For the text-containing cell, return its midpoint in (X, Y) coordinate format. 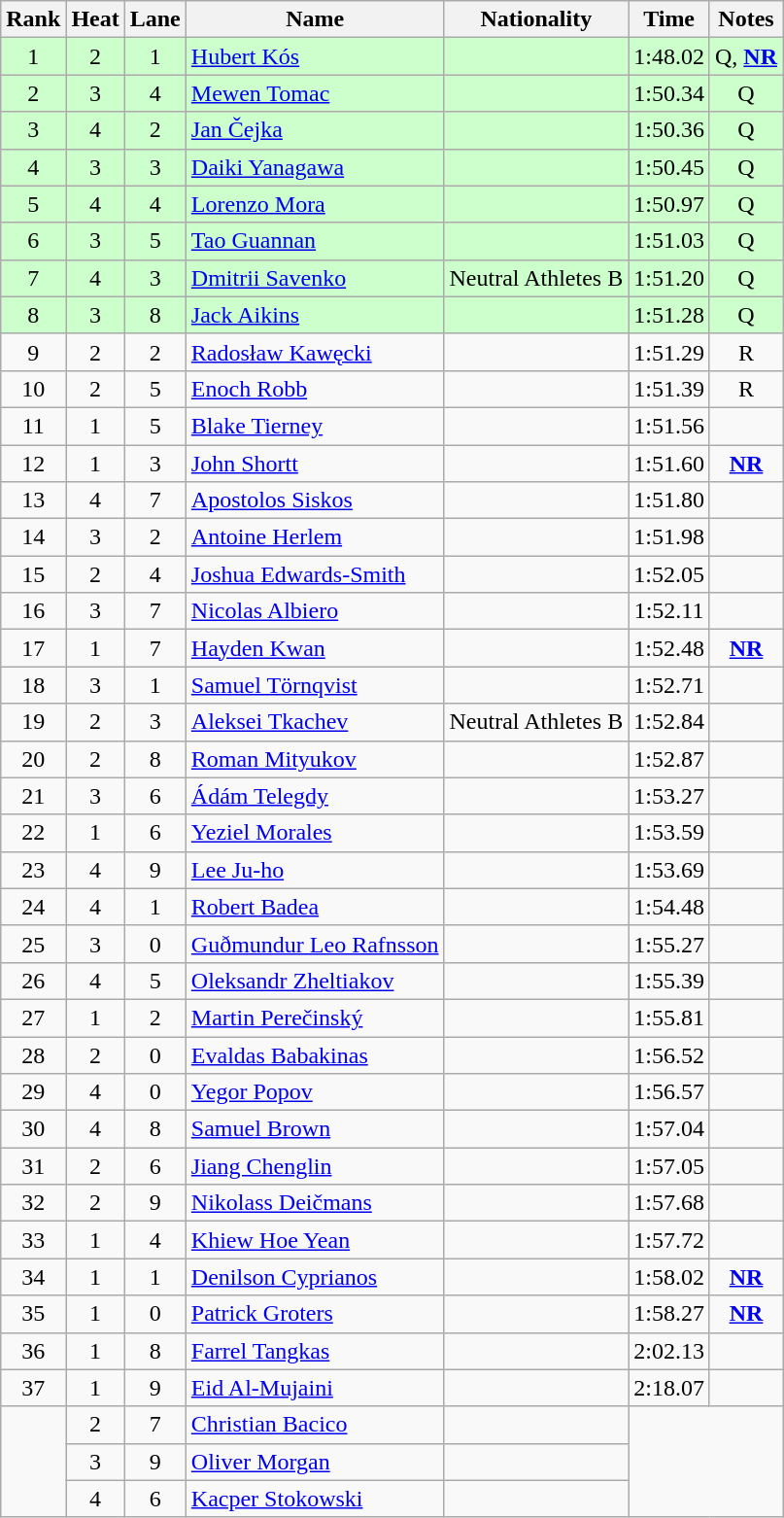
11 (33, 426)
Kacper Stokowski (315, 1499)
2:18.07 (669, 1388)
Eid Al-Mujaini (315, 1388)
1:58.27 (669, 1314)
Tao Guannan (315, 241)
Lee Ju-ho (315, 870)
Mewen Tomac (315, 93)
1:56.52 (669, 1054)
Rank (33, 19)
Dmitrii Savenko (315, 278)
1:55.27 (669, 944)
Evaldas Babakinas (315, 1054)
Lane (155, 19)
12 (33, 464)
Farrel Tangkas (315, 1351)
1:53.27 (669, 796)
1:52.71 (669, 685)
1:50.36 (669, 130)
Oleksandr Zheltiakov (315, 981)
1:52.87 (669, 759)
Hubert Kós (315, 56)
35 (33, 1314)
Roman Mityukov (315, 759)
Radosław Kawęcki (315, 352)
Denilson Cyprianos (315, 1277)
1:51.56 (669, 426)
Antoine Herlem (315, 537)
10 (33, 389)
1:52.84 (669, 722)
1:54.48 (669, 907)
Yegor Popov (315, 1092)
25 (33, 944)
1:57.72 (669, 1240)
23 (33, 870)
Nicolas Albiero (315, 611)
1:51.20 (669, 278)
24 (33, 907)
1:51.60 (669, 464)
Oliver Morgan (315, 1462)
15 (33, 574)
1:51.28 (669, 315)
1:53.59 (669, 833)
1:55.39 (669, 981)
34 (33, 1277)
32 (33, 1203)
1:52.11 (669, 611)
Nationality (536, 19)
37 (33, 1388)
22 (33, 833)
21 (33, 796)
Aleksei Tkachev (315, 722)
Martin Perečinský (315, 1018)
27 (33, 1018)
13 (33, 500)
1:53.69 (669, 870)
1:57.68 (669, 1203)
Robert Badea (315, 907)
John Shortt (315, 464)
Khiew Hoe Yean (315, 1240)
29 (33, 1092)
1:58.02 (669, 1277)
Lorenzo Mora (315, 204)
Hayden Kwan (315, 648)
31 (33, 1166)
Yeziel Morales (315, 833)
Notes (746, 19)
16 (33, 611)
Guðmundur Leo Rafnsson (315, 944)
2:02.13 (669, 1351)
1:51.80 (669, 500)
1:52.05 (669, 574)
1:51.39 (669, 389)
Time (669, 19)
Nikolass Deičmans (315, 1203)
1:56.57 (669, 1092)
1:50.45 (669, 167)
1:55.81 (669, 1018)
Enoch Robb (315, 389)
17 (33, 648)
Christian Bacico (315, 1425)
26 (33, 981)
1:50.97 (669, 204)
28 (33, 1054)
1:51.98 (669, 537)
Jan Čejka (315, 130)
Name (315, 19)
33 (33, 1240)
Jack Aikins (315, 315)
Jiang Chenglin (315, 1166)
1:51.29 (669, 352)
14 (33, 537)
Samuel Brown (315, 1129)
1:57.05 (669, 1166)
19 (33, 722)
20 (33, 759)
Daiki Yanagawa (315, 167)
1:57.04 (669, 1129)
Samuel Törnqvist (315, 685)
Apostolos Siskos (315, 500)
Blake Tierney (315, 426)
1:51.03 (669, 241)
Heat (95, 19)
18 (33, 685)
1:50.34 (669, 93)
Patrick Groters (315, 1314)
1:52.48 (669, 648)
Q, NR (746, 56)
36 (33, 1351)
1:48.02 (669, 56)
30 (33, 1129)
Ádám Telegdy (315, 796)
Joshua Edwards-Smith (315, 574)
